Detect which cell encompasses the target text, then output its (x, y) center coordinate. 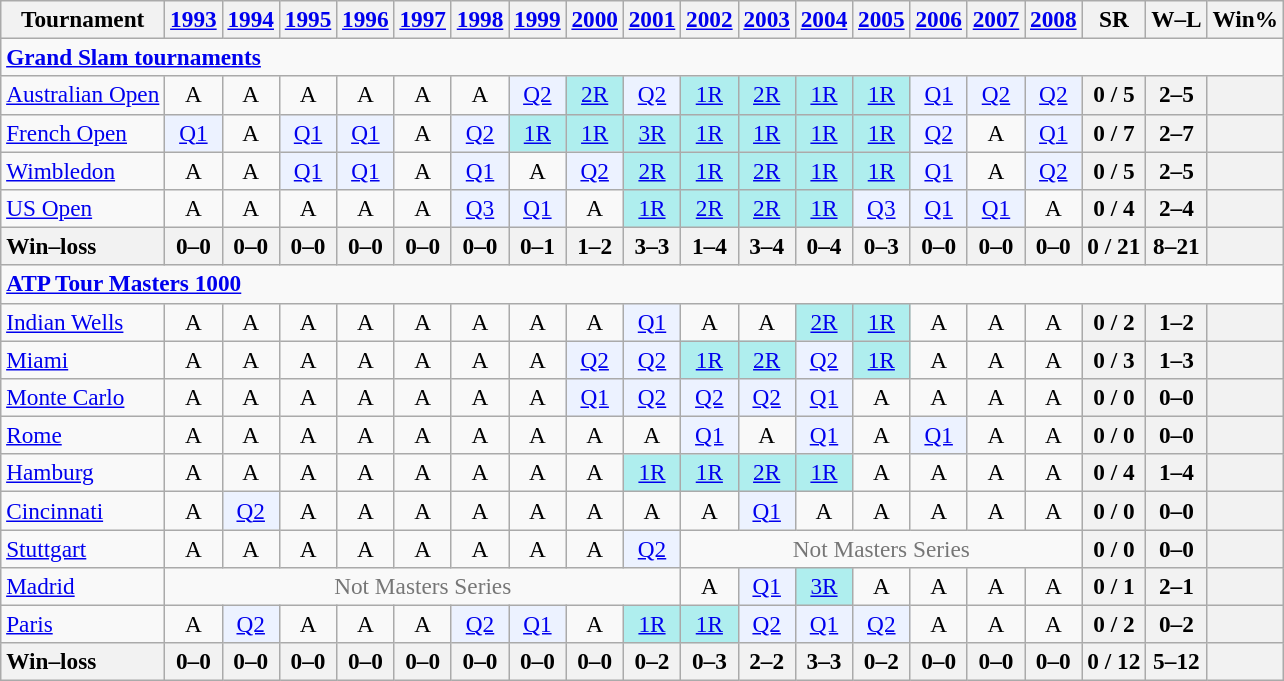
1–3 (1176, 359)
0 / 7 (1114, 133)
2006 (938, 19)
2002 (710, 19)
0–4 (824, 246)
Wimbledon (83, 170)
2004 (824, 19)
1996 (366, 19)
Stuttgart (83, 548)
Madrid (83, 586)
0–1 (538, 246)
ATP Tour Masters 1000 (642, 284)
2000 (594, 19)
2003 (766, 19)
Grand Slam tournaments (642, 57)
2–1 (1176, 586)
3–4 (766, 246)
2–4 (1176, 208)
2001 (652, 19)
French Open (83, 133)
Hamburg (83, 473)
1998 (480, 19)
W–L (1176, 19)
8–21 (1176, 246)
Cincinnati (83, 510)
2008 (1054, 19)
2005 (882, 19)
1999 (538, 19)
2–2 (766, 662)
0 / 12 (1114, 662)
Win% (1245, 19)
Rome (83, 435)
Miami (83, 359)
2–7 (1176, 133)
Paris (83, 624)
5–12 (1176, 662)
1995 (308, 19)
1994 (250, 19)
Australian Open (83, 95)
1993 (194, 19)
SR (1114, 19)
US Open (83, 208)
2007 (996, 19)
0 / 21 (1114, 246)
Indian Wells (83, 322)
0 / 3 (1114, 359)
1997 (422, 19)
Monte Carlo (83, 397)
Tournament (83, 19)
0 / 1 (1114, 586)
